Determine the [x, y] coordinate at the center of the cell enclosing the given text.  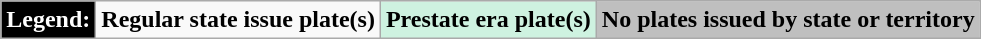
Legend: [48, 20]
No plates issued by state or territory [788, 20]
Regular state issue plate(s) [238, 20]
Prestate era plate(s) [488, 20]
